From the cell containing the given text, extract its center point as (x, y) coordinate. 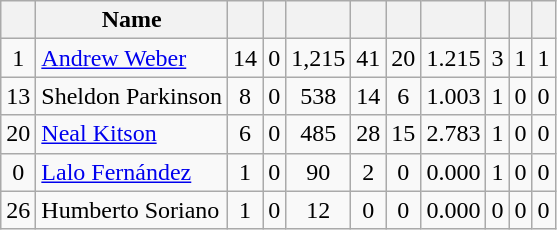
Neal Kitson (132, 134)
90 (318, 172)
13 (18, 96)
41 (368, 58)
485 (318, 134)
28 (368, 134)
Andrew Weber (132, 58)
1.003 (454, 96)
538 (318, 96)
2.783 (454, 134)
12 (318, 210)
Name (132, 20)
2 (368, 172)
1,215 (318, 58)
3 (498, 58)
8 (246, 96)
Humberto Soriano (132, 210)
1.215 (454, 58)
Lalo Fernández (132, 172)
15 (404, 134)
Sheldon Parkinson (132, 96)
26 (18, 210)
